For the text-containing cell, return its midpoint in (X, Y) coordinate format. 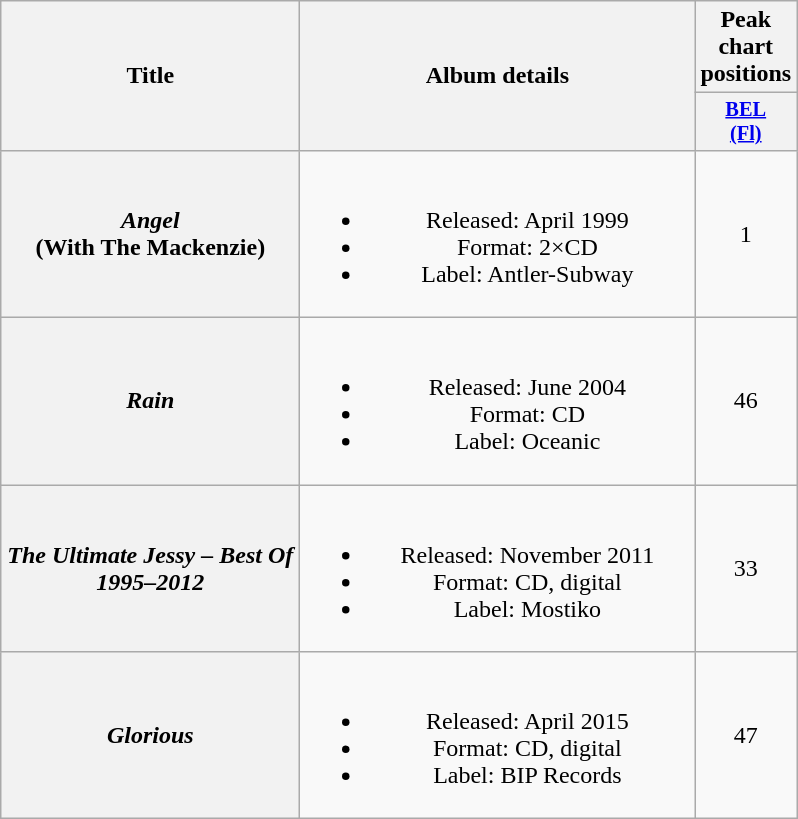
1 (746, 234)
Released: November 2011Format: CD, digitalLabel: Mostiko (498, 568)
BEL(Fl) (746, 122)
Title (150, 76)
Rain (150, 402)
46 (746, 402)
33 (746, 568)
Released: April 2015Format: CD, digitalLabel: BIP Records (498, 736)
The Ultimate Jessy – Best Of 1995–2012 (150, 568)
47 (746, 736)
Album details (498, 76)
Released: April 1999Format: 2×CDLabel: Antler-Subway (498, 234)
Angel (With The Mackenzie) (150, 234)
Released: June 2004Format: CDLabel: Oceanic (498, 402)
Peak chartpositions (746, 47)
Glorious (150, 736)
